From the cell containing the given text, extract its center point as [x, y] coordinate. 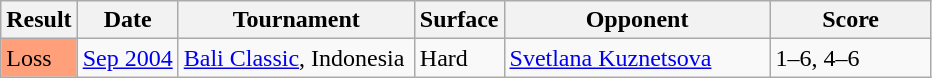
Svetlana Kuznetsova [637, 58]
Tournament [296, 20]
1–6, 4–6 [850, 58]
Surface [459, 20]
Hard [459, 58]
Bali Classic, Indonesia [296, 58]
Date [128, 20]
Score [850, 20]
Loss [39, 58]
Opponent [637, 20]
Sep 2004 [128, 58]
Result [39, 20]
